Output the (X, Y) coordinate of the center of the cell containing the given text.  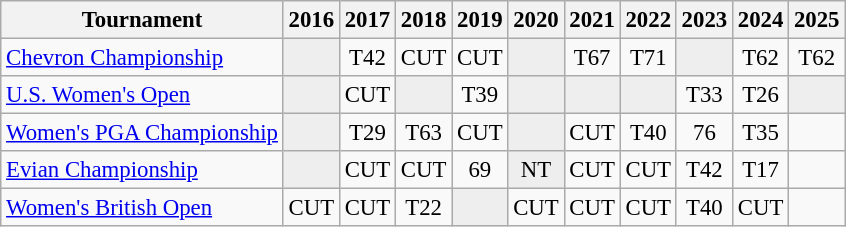
T71 (648, 58)
2024 (760, 20)
T39 (480, 95)
T33 (704, 95)
T17 (760, 170)
T67 (592, 58)
T22 (424, 208)
T29 (367, 133)
76 (704, 133)
2020 (536, 20)
T35 (760, 133)
Evian Championship (142, 170)
2025 (817, 20)
Tournament (142, 20)
NT (536, 170)
T26 (760, 95)
Women's British Open (142, 208)
Women's PGA Championship (142, 133)
Chevron Championship (142, 58)
2016 (311, 20)
2019 (480, 20)
2022 (648, 20)
69 (480, 170)
2017 (367, 20)
2021 (592, 20)
U.S. Women's Open (142, 95)
2018 (424, 20)
T63 (424, 133)
2023 (704, 20)
